Scan for the cell matching the given text and deliver its [x, y] coordinate at center. 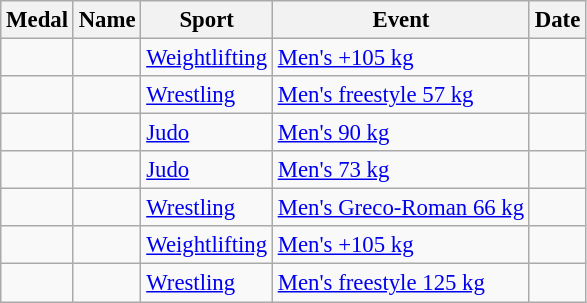
Men's 90 kg [400, 133]
Sport [207, 20]
Men's 73 kg [400, 170]
Name [107, 20]
Men's freestyle 125 kg [400, 283]
Medal [38, 20]
Men's Greco-Roman 66 kg [400, 208]
Event [400, 20]
Men's freestyle 57 kg [400, 95]
Date [557, 20]
